From the cell containing the given text, extract its center point as (x, y) coordinate. 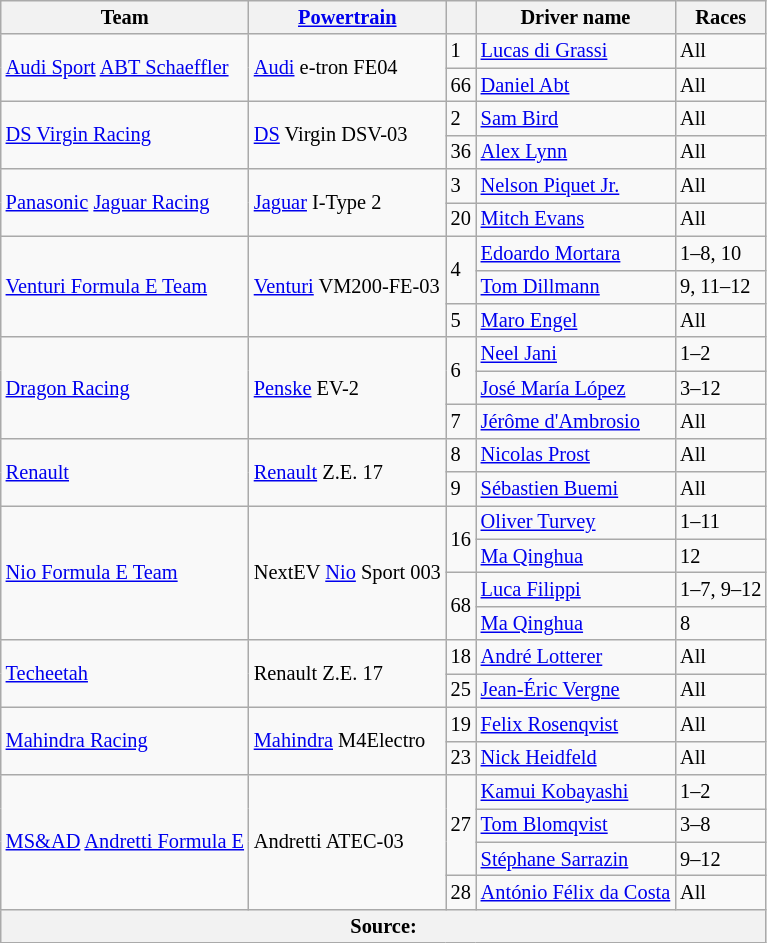
Source: (384, 926)
DS Virgin Racing (125, 134)
Mahindra M4Electro (348, 740)
9, 11–12 (720, 287)
Sam Bird (576, 118)
Venturi VM200-FE-03 (348, 286)
19 (461, 724)
Lucas di Grassi (576, 51)
DS Virgin DSV-03 (348, 134)
Mitch Evans (576, 219)
25 (461, 690)
Andretti ATEC-03 (348, 842)
18 (461, 657)
Nicolas Prost (576, 455)
NextEV Nio Sport 003 (348, 572)
1–11 (720, 522)
Audi Sport ABT Schaeffler (125, 68)
Penske EV-2 (348, 388)
Maro Engel (576, 320)
Luca Filippi (576, 589)
Edoardo Mortara (576, 253)
André Lotterer (576, 657)
Techeetah (125, 674)
Tom Dillmann (576, 287)
Stéphane Sarrazin (576, 859)
Oliver Turvey (576, 522)
Felix Rosenqvist (576, 724)
6 (461, 370)
Audi e-tron FE04 (348, 68)
Sébastien Buemi (576, 489)
Driver name (576, 17)
Races (720, 17)
Dragon Racing (125, 388)
Neel Jani (576, 354)
Powertrain (348, 17)
3–8 (720, 825)
7 (461, 421)
3 (461, 186)
20 (461, 219)
12 (720, 556)
MS&AD Andretti Formula E (125, 842)
9–12 (720, 859)
António Félix da Costa (576, 892)
Nick Heidfeld (576, 758)
Team (125, 17)
3–12 (720, 388)
16 (461, 538)
Nelson Piquet Jr. (576, 186)
5 (461, 320)
José María López (576, 388)
66 (461, 85)
Renault (125, 472)
1–8, 10 (720, 253)
Nio Formula E Team (125, 572)
Kamui Kobayashi (576, 791)
Daniel Abt (576, 85)
1 (461, 51)
Alex Lynn (576, 152)
4 (461, 270)
2 (461, 118)
9 (461, 489)
27 (461, 824)
Venturi Formula E Team (125, 286)
36 (461, 152)
Tom Blomqvist (576, 825)
Mahindra Racing (125, 740)
Panasonic Jaguar Racing (125, 202)
28 (461, 892)
Jaguar I-Type 2 (348, 202)
Jérôme d'Ambrosio (576, 421)
Jean-Éric Vergne (576, 690)
1–7, 9–12 (720, 589)
68 (461, 606)
23 (461, 758)
